Return the (X, Y) coordinate for the center point of the cell that contains the specified text.  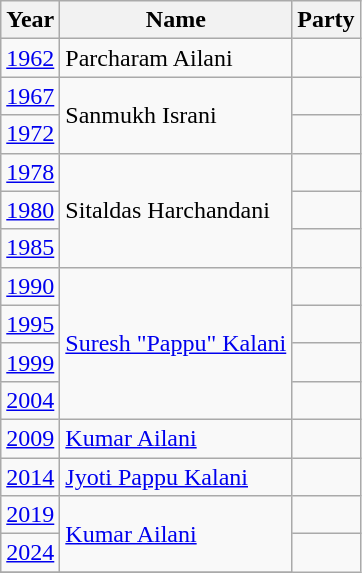
1990 (30, 286)
Sitaldas Harchandani (176, 210)
1972 (30, 134)
1962 (30, 58)
1978 (30, 172)
Party (326, 20)
Jyoti Pappu Kalani (176, 477)
2024 (30, 553)
2004 (30, 400)
1999 (30, 362)
2014 (30, 477)
1985 (30, 248)
1967 (30, 96)
Parcharam Ailani (176, 58)
2009 (30, 438)
1995 (30, 324)
2019 (30, 515)
Year (30, 20)
1980 (30, 210)
Suresh "Pappu" Kalani (176, 343)
Name (176, 20)
Sanmukh Israni (176, 115)
